Find where the given text appears and provide that cell's center as (x, y) coordinate. 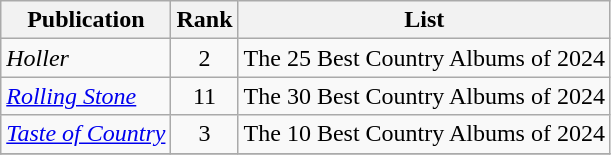
2 (204, 58)
The 25 Best Country Albums of 2024 (424, 58)
Taste of Country (86, 134)
Rank (204, 20)
List (424, 20)
Publication (86, 20)
The 30 Best Country Albums of 2024 (424, 96)
3 (204, 134)
The 10 Best Country Albums of 2024 (424, 134)
Rolling Stone (86, 96)
Holler (86, 58)
11 (204, 96)
